For the text-containing cell, return its midpoint in [X, Y] coordinate format. 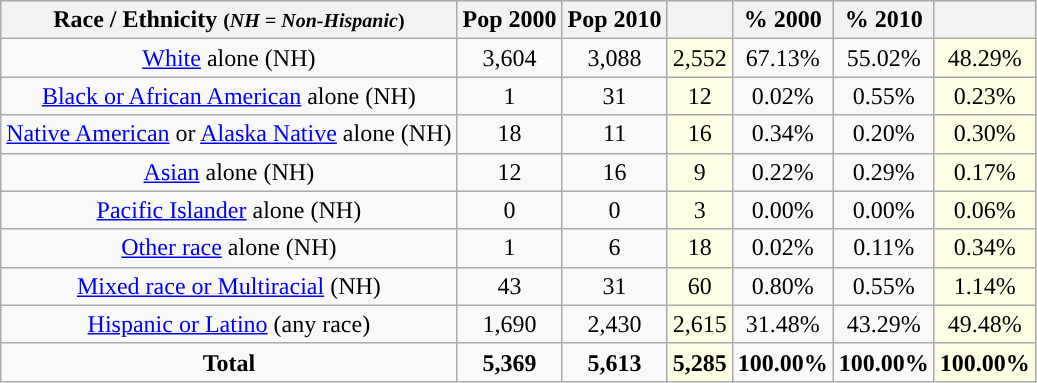
67.13% [782, 58]
Native American or Alaska Native alone (NH) [229, 134]
0.11% [884, 248]
43.29% [884, 324]
0.20% [884, 134]
Pop 2000 [510, 20]
5,285 [700, 362]
Pop 2010 [614, 20]
Race / Ethnicity (NH = Non-Hispanic) [229, 20]
0.17% [984, 172]
Black or African American alone (NH) [229, 96]
% 2010 [884, 20]
9 [700, 172]
48.29% [984, 58]
31.48% [782, 324]
0.22% [782, 172]
49.48% [984, 324]
3,088 [614, 58]
0.06% [984, 210]
Other race alone (NH) [229, 248]
0.23% [984, 96]
2,615 [700, 324]
% 2000 [782, 20]
0.30% [984, 134]
60 [700, 286]
2,552 [700, 58]
Asian alone (NH) [229, 172]
1,690 [510, 324]
0.80% [782, 286]
3 [700, 210]
0.29% [884, 172]
White alone (NH) [229, 58]
Pacific Islander alone (NH) [229, 210]
3,604 [510, 58]
6 [614, 248]
5,613 [614, 362]
5,369 [510, 362]
1.14% [984, 286]
Hispanic or Latino (any race) [229, 324]
43 [510, 286]
Mixed race or Multiracial (NH) [229, 286]
11 [614, 134]
55.02% [884, 58]
2,430 [614, 324]
Total [229, 362]
